Return (x, y) of the center of cell containing provided text 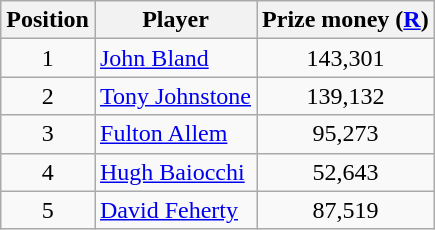
Prize money (R) (346, 20)
Tony Johnstone (175, 96)
4 (48, 172)
95,273 (346, 134)
2 (48, 96)
87,519 (346, 210)
139,132 (346, 96)
Position (48, 20)
3 (48, 134)
David Feherty (175, 210)
5 (48, 210)
John Bland (175, 58)
Player (175, 20)
143,301 (346, 58)
52,643 (346, 172)
1 (48, 58)
Hugh Baiocchi (175, 172)
Fulton Allem (175, 134)
